Capture the cell that displays the provided text and extract its (x, y) central coordinate. 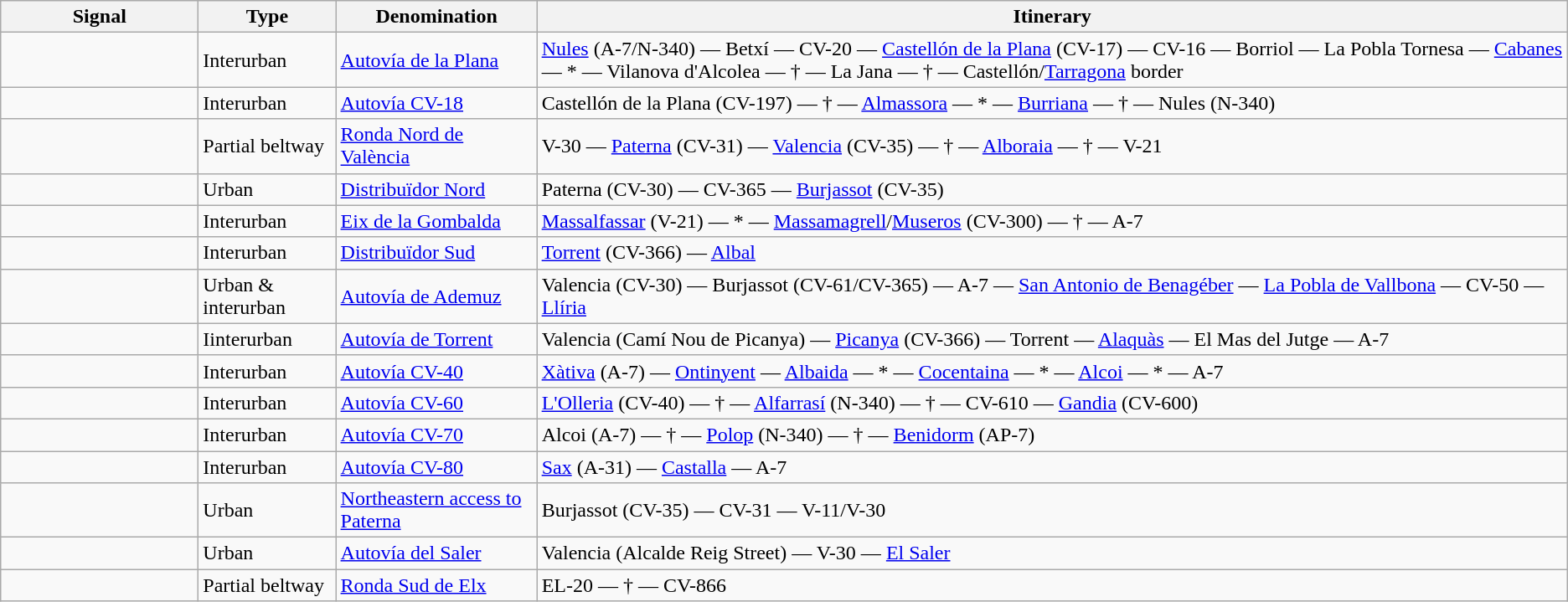
Valencia (Alcalde Reig Street) — V-30 — El Saler (1052, 553)
Autovía de Torrent (436, 339)
Autovía de Ademuz (436, 296)
Ronda Nord de València (436, 146)
Itinerary (1052, 17)
Autovía CV-18 (436, 103)
Ronda Sud de Elx (436, 585)
Urban & interurban (267, 296)
Autovía CV-70 (436, 435)
Autovía del Saler (436, 553)
Autovía CV-80 (436, 466)
Iinterurban (267, 339)
V-30 — Paterna (CV-31) — Valencia (CV-35) — † — Alboraia — † — V-21 (1052, 146)
Signal (100, 17)
Paterna (CV-30) — CV-365 — Burjassot (CV-35) (1052, 189)
L'Olleria (CV-40) — † — Alfarrasí (N-340) — † — CV-610 — Gandia (CV-600) (1052, 403)
Burjassot (CV-35) — CV-31 — V-11/V-30 (1052, 511)
Type (267, 17)
Northeastern access to Paterna (436, 511)
Torrent (CV-366) — Albal (1052, 253)
Distribuïdor Nord (436, 189)
Alcoi (A-7) — † — Polop (N-340) — † — Benidorm (AP-7) (1052, 435)
Autovía de la Plana (436, 60)
Sax (A-31) — Castalla — A-7 (1052, 466)
Denomination (436, 17)
Massalfassar (V-21) — * — Massamagrell/Museros (CV-300) — † — A-7 (1052, 221)
Valencia (Camí Nou de Picanya) — Picanya (CV-366) — Torrent — Alaquàs — El Mas del Jutge — A-7 (1052, 339)
Autovía CV-40 (436, 371)
Valencia (CV-30) — Burjassot (CV-61/CV-365) — A-7 — San Antonio de Benagéber — La Pobla de Vallbona — CV-50 — Llíria (1052, 296)
Xàtiva (A-7) — Ontinyent — Albaida — * — Cocentaina — * — Alcoi — * — A-7 (1052, 371)
EL-20 — † — CV-866 (1052, 585)
Castellón de la Plana (CV-197) — † — Almassora — * — Burriana — † — Nules (N-340) (1052, 103)
Eix de la Gombalda (436, 221)
Distribuïdor Sud (436, 253)
Autovía CV-60 (436, 403)
